Search for the cell housing the specified text and yield its (X, Y) center coordinate. 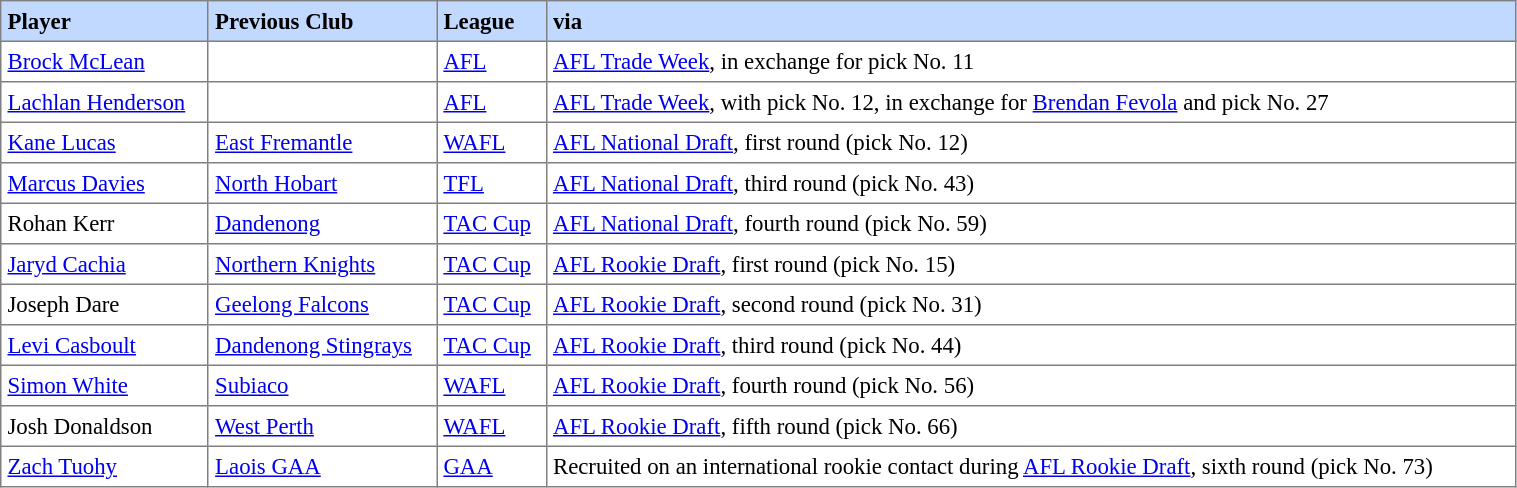
GAA (492, 466)
AFL Trade Week, in exchange for pick No. 11 (1031, 61)
Dandenong Stingrays (322, 345)
Kane Lucas (105, 142)
Levi Casboult (105, 345)
Rohan Kerr (105, 223)
Geelong Falcons (322, 304)
AFL Rookie Draft, fourth round (pick No. 56) (1031, 385)
North Hobart (322, 183)
AFL Rookie Draft, second round (pick No. 31) (1031, 304)
West Perth (322, 426)
Zach Tuohy (105, 466)
Lachlan Henderson (105, 102)
AFL National Draft, third round (pick No. 43) (1031, 183)
TFL (492, 183)
Joseph Dare (105, 304)
Previous Club (322, 21)
via (1031, 21)
Josh Donaldson (105, 426)
Jaryd Cachia (105, 264)
Simon White (105, 385)
AFL Rookie Draft, fifth round (pick No. 66) (1031, 426)
Player (105, 21)
AFL Trade Week, with pick No. 12, in exchange for Brendan Fevola and pick No. 27 (1031, 102)
League (492, 21)
AFL Rookie Draft, first round (pick No. 15) (1031, 264)
AFL National Draft, fourth round (pick No. 59) (1031, 223)
AFL National Draft, first round (pick No. 12) (1031, 142)
Brock McLean (105, 61)
AFL Rookie Draft, third round (pick No. 44) (1031, 345)
Laois GAA (322, 466)
Recruited on an international rookie contact during AFL Rookie Draft, sixth round (pick No. 73) (1031, 466)
Marcus Davies (105, 183)
Subiaco (322, 385)
Dandenong (322, 223)
East Fremantle (322, 142)
Northern Knights (322, 264)
